Search for the cell housing the specified text and yield its (x, y) center coordinate. 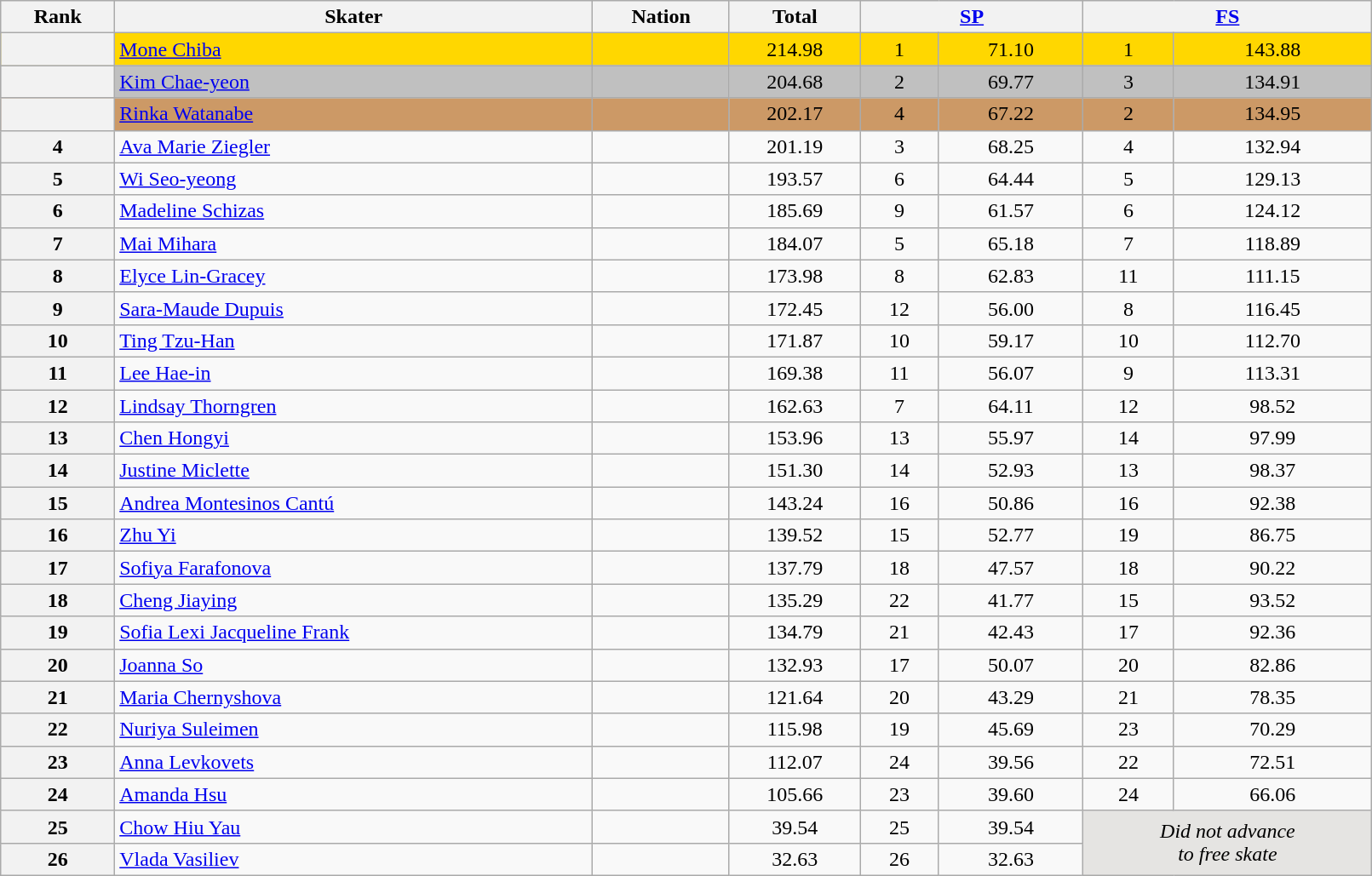
64.44 (1011, 179)
56.00 (1011, 308)
151.30 (795, 471)
Lee Hae-in (354, 373)
112.07 (795, 762)
143.88 (1272, 49)
62.83 (1011, 276)
Rinka Watanabe (354, 114)
153.96 (795, 438)
65.18 (1011, 243)
55.97 (1011, 438)
45.69 (1011, 730)
Sofiya Farafonova (354, 568)
98.52 (1272, 406)
64.11 (1011, 406)
Madeline Schizas (354, 211)
90.22 (1272, 568)
204.68 (795, 82)
Ting Tzu-Han (354, 341)
171.87 (795, 341)
FS (1228, 17)
Kim Chae-yeon (354, 82)
Nation (661, 17)
Rank (58, 17)
41.77 (1011, 600)
Sofia Lexi Jacqueline Frank (354, 633)
Zhu Yi (354, 535)
39.60 (1011, 794)
112.70 (1272, 341)
92.38 (1272, 503)
56.07 (1011, 373)
50.07 (1011, 665)
52.77 (1011, 535)
Nuriya Suleimen (354, 730)
Chow Hiu Yau (354, 827)
39.56 (1011, 762)
42.43 (1011, 633)
132.93 (795, 665)
129.13 (1272, 179)
47.57 (1011, 568)
86.75 (1272, 535)
Sara-Maude Dupuis (354, 308)
71.10 (1011, 49)
97.99 (1272, 438)
137.79 (795, 568)
Total (795, 17)
Ava Marie Ziegler (354, 146)
Cheng Jiaying (354, 600)
111.15 (1272, 276)
Mai Mihara (354, 243)
SP (972, 17)
Mone Chiba (354, 49)
98.37 (1272, 471)
Joanna So (354, 665)
Andrea Montesinos Cantú (354, 503)
132.94 (1272, 146)
134.91 (1272, 82)
Elyce Lin-Gracey (354, 276)
118.89 (1272, 243)
43.29 (1011, 697)
115.98 (795, 730)
66.06 (1272, 794)
68.25 (1011, 146)
214.98 (795, 49)
72.51 (1272, 762)
61.57 (1011, 211)
173.98 (795, 276)
134.95 (1272, 114)
82.86 (1272, 665)
Did not advanceto free skate (1228, 843)
185.69 (795, 211)
124.12 (1272, 211)
169.38 (795, 373)
50.86 (1011, 503)
Wi Seo-yeong (354, 179)
Justine Miclette (354, 471)
105.66 (795, 794)
Vlada Vasiliev (354, 859)
70.29 (1272, 730)
Lindsay Thorngren (354, 406)
116.45 (1272, 308)
193.57 (795, 179)
121.64 (795, 697)
Anna Levkovets (354, 762)
143.24 (795, 503)
Chen Hongyi (354, 438)
162.63 (795, 406)
184.07 (795, 243)
78.35 (1272, 697)
113.31 (1272, 373)
202.17 (795, 114)
93.52 (1272, 600)
52.93 (1011, 471)
59.17 (1011, 341)
172.45 (795, 308)
139.52 (795, 535)
Amanda Hsu (354, 794)
Maria Chernyshova (354, 697)
69.77 (1011, 82)
Skater (354, 17)
92.36 (1272, 633)
134.79 (795, 633)
135.29 (795, 600)
201.19 (795, 146)
67.22 (1011, 114)
